Locate the cell with the specified text and output its [X, Y] center coordinate. 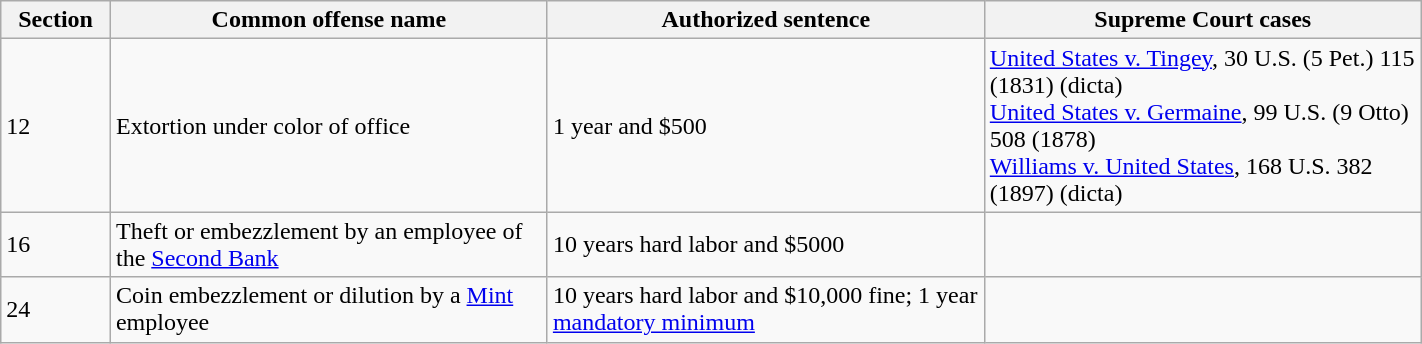
10 years hard labor and $5000 [766, 244]
16 [56, 244]
24 [56, 310]
1 year and $500 [766, 126]
Supreme Court cases [1202, 20]
Authorized sentence [766, 20]
12 [56, 126]
Extortion under color of office [328, 126]
Theft or embezzlement by an employee of the Second Bank [328, 244]
Section [56, 20]
10 years hard labor and $10,000 fine; 1 year mandatory minimum [766, 310]
Common offense name [328, 20]
Coin embezzlement or dilution by a Mint employee [328, 310]
